Return the [X, Y] coordinate for the center point of the cell that contains the specified text.  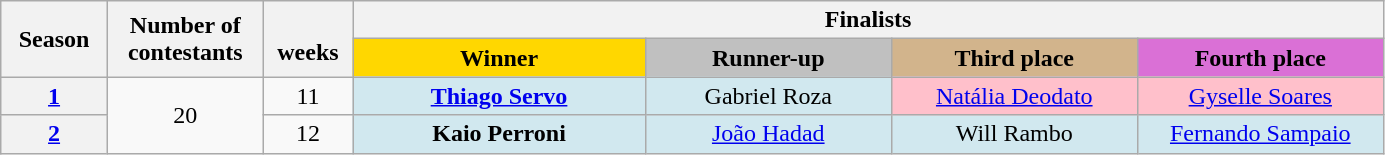
11 [308, 96]
Thiago Servo [499, 96]
1 [54, 96]
2 [54, 134]
Finalists [868, 20]
12 [308, 134]
João Hadad [768, 134]
Kaio Perroni [499, 134]
Third place [1014, 58]
Winner [499, 58]
Runner-up [768, 58]
Season [54, 39]
20 [185, 115]
Gabriel Roza [768, 96]
Gyselle Soares [1260, 96]
Fourth place [1260, 58]
weeks [308, 39]
Number ofcontestants [185, 39]
Will Rambo [1014, 134]
Fernando Sampaio [1260, 134]
Natália Deodato [1014, 96]
